Identify which cell holds the provided text, then report its [X, Y] central coordinate. 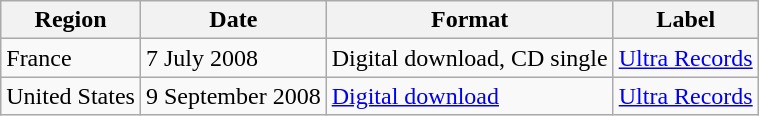
7 July 2008 [233, 58]
Digital download [470, 96]
Label [686, 20]
United States [71, 96]
Format [470, 20]
France [71, 58]
Digital download, CD single [470, 58]
9 September 2008 [233, 96]
Date [233, 20]
Region [71, 20]
